For the text-containing cell, return its midpoint in [x, y] coordinate format. 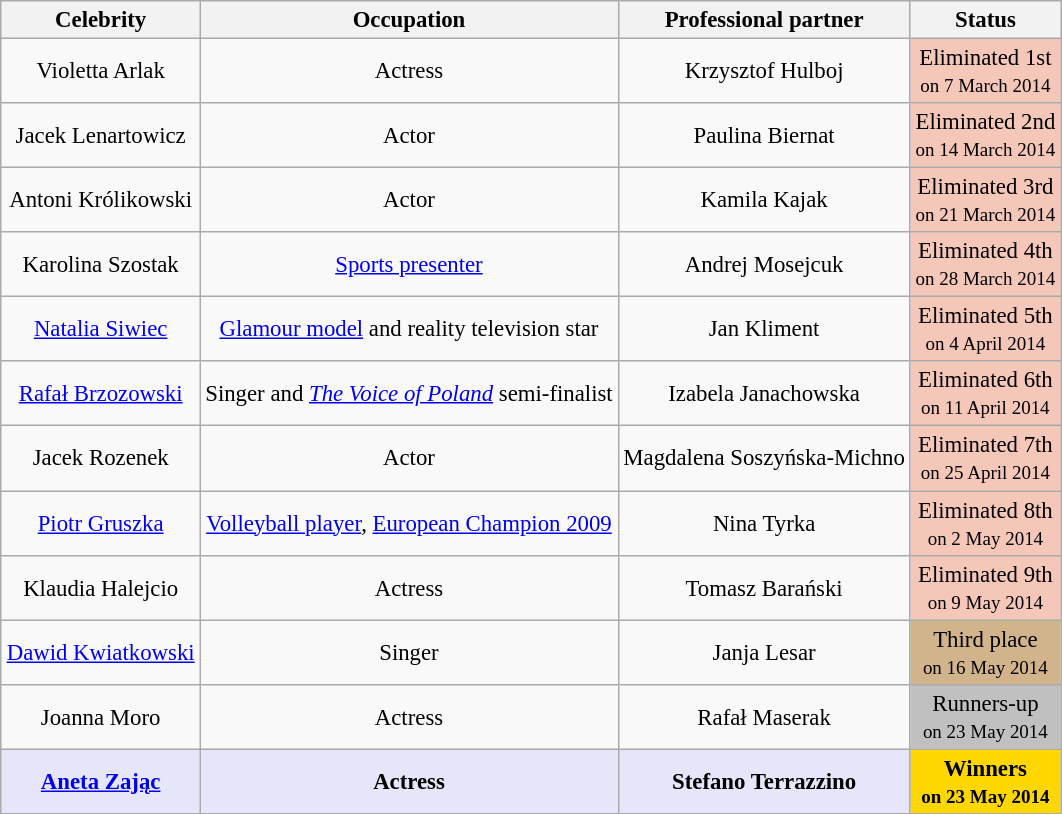
Third placeon 16 May 2014 [985, 652]
Nina Tyrka [764, 522]
Rafał Brzozowski [100, 394]
Rafał Maserak [764, 716]
Antoni Królikowski [100, 200]
Aneta Zając [100, 782]
Dawid Kwiatkowski [100, 652]
Eliminated 5thon 4 April 2014 [985, 330]
Kamila Kajak [764, 200]
Singer [409, 652]
Joanna Moro [100, 716]
Izabela Janachowska [764, 394]
Eliminated 2ndon 14 March 2014 [985, 136]
Jacek Lenartowicz [100, 136]
Eliminated 4thon 28 March 2014 [985, 264]
Singer and The Voice of Poland semi-finalist [409, 394]
Klaudia Halejcio [100, 588]
Occupation [409, 20]
Magdalena Soszyńska-Michno [764, 458]
Eliminated 1ston 7 March 2014 [985, 70]
Krzysztof Hulboj [764, 70]
Professional partner [764, 20]
Karolina Szostak [100, 264]
Stefano Terrazzino [764, 782]
Janja Lesar [764, 652]
Violetta Arlak [100, 70]
Status [985, 20]
Runners-upon 23 May 2014 [985, 716]
Paulina Biernat [764, 136]
Piotr Gruszka [100, 522]
Eliminated 8thon 2 May 2014 [985, 522]
Winnerson 23 May 2014 [985, 782]
Volleyball player, European Champion 2009 [409, 522]
Andrej Mosejcuk [764, 264]
Natalia Siwiec [100, 330]
Eliminated 3rdon 21 March 2014 [985, 200]
Tomasz Barański [764, 588]
Jan Kliment [764, 330]
Glamour model and reality television star [409, 330]
Sports presenter [409, 264]
Eliminated 9thon 9 May 2014 [985, 588]
Eliminated 7thon 25 April 2014 [985, 458]
Jacek Rozenek [100, 458]
Celebrity [100, 20]
Eliminated 6thon 11 April 2014 [985, 394]
